Capture the cell that displays the provided text and extract its [X, Y] central coordinate. 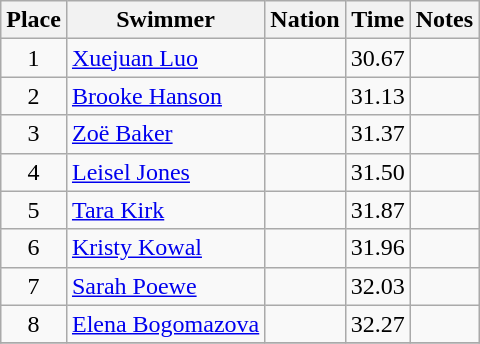
Sarah Poewe [165, 286]
Elena Bogomazova [165, 324]
Swimmer [165, 20]
Xuejuan Luo [165, 58]
30.67 [378, 58]
31.96 [378, 248]
31.37 [378, 134]
31.13 [378, 96]
4 [34, 172]
Tara Kirk [165, 210]
Time [378, 20]
5 [34, 210]
31.87 [378, 210]
2 [34, 96]
32.03 [378, 286]
Notes [444, 20]
Nation [305, 20]
Leisel Jones [165, 172]
Kristy Kowal [165, 248]
6 [34, 248]
8 [34, 324]
Brooke Hanson [165, 96]
1 [34, 58]
7 [34, 286]
Zoë Baker [165, 134]
31.50 [378, 172]
32.27 [378, 324]
3 [34, 134]
Place [34, 20]
